Extract the [X, Y] coordinate from the center of the cell holding the provided text.  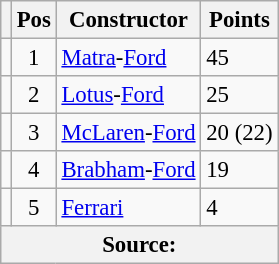
Ferrari [128, 208]
3 [34, 133]
McLaren-Ford [128, 133]
45 [240, 58]
2 [34, 95]
25 [240, 95]
Source: [140, 245]
Points [240, 20]
Pos [34, 20]
20 (22) [240, 133]
Matra-Ford [128, 58]
Lotus-Ford [128, 95]
Constructor [128, 20]
5 [34, 208]
1 [34, 58]
Brabham-Ford [128, 170]
19 [240, 170]
